Find where the given text appears and provide that cell's center as (x, y) coordinate. 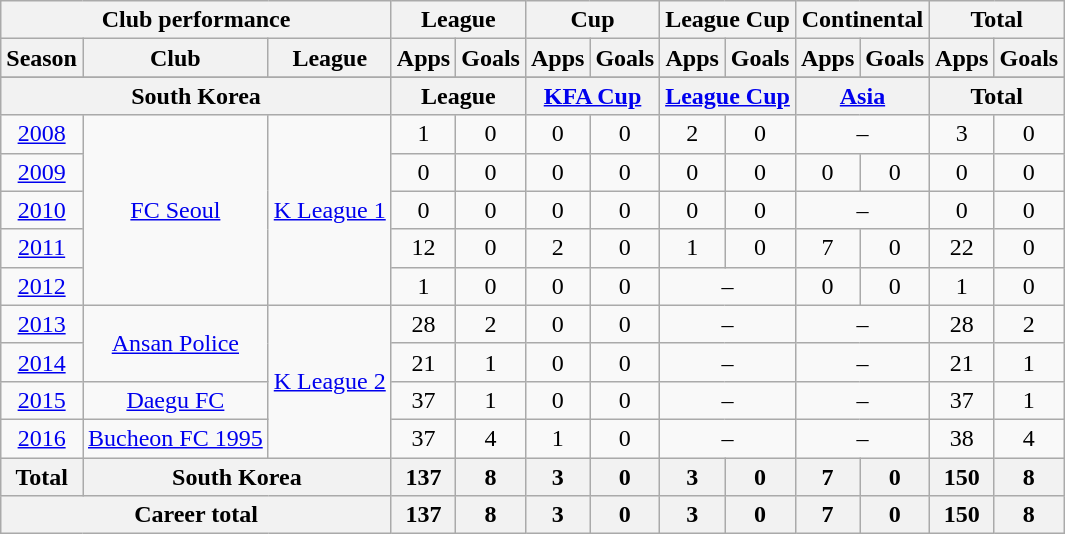
K League 2 (330, 381)
12 (423, 248)
Career total (196, 515)
Bucheon FC 1995 (175, 438)
FC Seoul (175, 210)
2011 (42, 248)
2008 (42, 134)
2012 (42, 286)
2015 (42, 400)
Asia (862, 96)
Daegu FC (175, 400)
Continental (862, 20)
2016 (42, 438)
38 (962, 438)
2013 (42, 324)
Season (42, 58)
22 (962, 248)
2014 (42, 362)
Ansan Police (175, 343)
Cup (592, 20)
K League 1 (330, 210)
2010 (42, 210)
2009 (42, 172)
KFA Cup (592, 96)
Club performance (196, 20)
Club (175, 58)
